Determine the [x, y] coordinate at the center of the cell enclosing the given text.  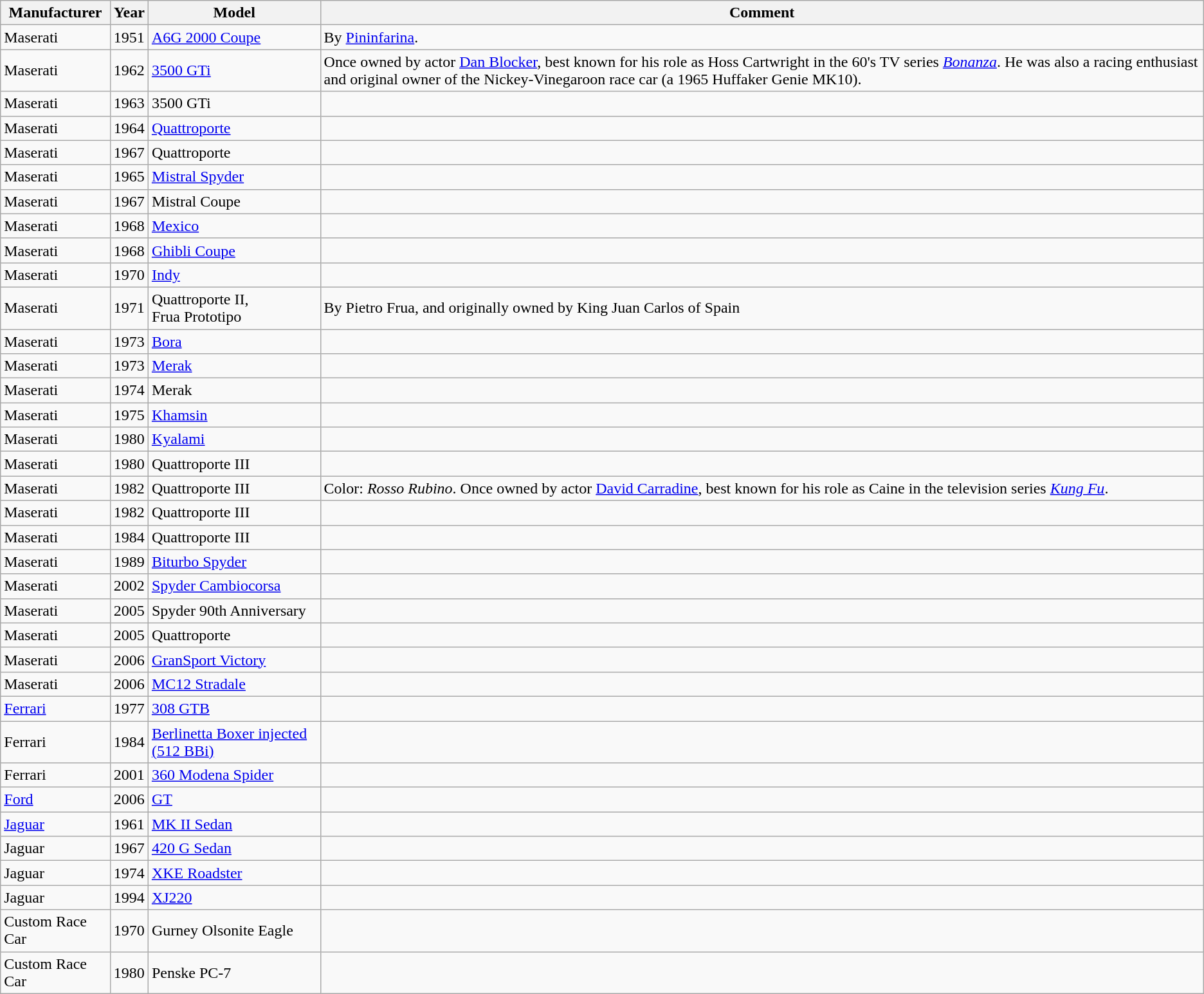
Penske PC-7 [234, 973]
MK II Sedan [234, 824]
Year [129, 13]
Gurney Olsonite Eagle [234, 930]
By Pininfarina. [762, 37]
1994 [129, 897]
A6G 2000 Coupe [234, 37]
Biturbo Spyder [234, 562]
420 G Sedan [234, 849]
1961 [129, 824]
Indy [234, 275]
Manufacturer [55, 13]
2002 [129, 586]
1965 [129, 177]
MC12 Stradale [234, 684]
XKE Roadster [234, 873]
308 GTB [234, 708]
Ford [55, 800]
XJ220 [234, 897]
GT [234, 800]
Mistral Coupe [234, 201]
Berlinetta Boxer injected (512 BBi) [234, 741]
360 Modena Spider [234, 775]
Khamsin [234, 415]
Quattroporte II,Frua Prototipo [234, 308]
By Pietro Frua, and originally owned by King Juan Carlos of Spain [762, 308]
Spyder 90th Anniversary [234, 611]
Spyder Cambiocorsa [234, 586]
1975 [129, 415]
Mexico [234, 226]
1989 [129, 562]
Color: Rosso Rubino. Once owned by actor David Carradine, best known for his role as Caine in the television series Kung Fu. [762, 488]
Comment [762, 13]
Mistral Spyder [234, 177]
1964 [129, 128]
Model [234, 13]
1977 [129, 708]
1951 [129, 37]
Bora [234, 342]
2001 [129, 775]
Kyalami [234, 439]
1971 [129, 308]
1963 [129, 104]
Ghibli Coupe [234, 250]
1962 [129, 71]
GranSport Victory [234, 659]
